Find where the given text appears and provide that cell's center as [X, Y] coordinate. 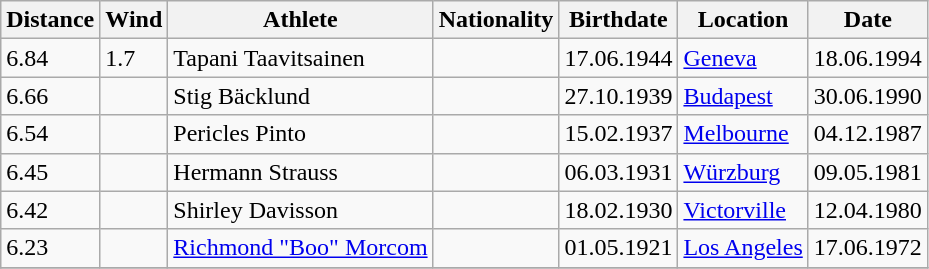
Geneva [743, 58]
27.10.1939 [618, 96]
Nationality [496, 20]
6.45 [50, 172]
Richmond "Boo" Morcom [300, 248]
04.12.1987 [868, 134]
09.05.1981 [868, 172]
12.04.1980 [868, 210]
18.02.1930 [618, 210]
Birthdate [618, 20]
6.54 [50, 134]
Date [868, 20]
Athlete [300, 20]
Melbourne [743, 134]
6.84 [50, 58]
6.66 [50, 96]
6.42 [50, 210]
01.05.1921 [618, 248]
Victorville [743, 210]
17.06.1972 [868, 248]
Stig Bäcklund [300, 96]
Pericles Pinto [300, 134]
1.7 [134, 58]
18.06.1994 [868, 58]
Budapest [743, 96]
15.02.1937 [618, 134]
30.06.1990 [868, 96]
Wind [134, 20]
Hermann Strauss [300, 172]
17.06.1944 [618, 58]
Distance [50, 20]
6.23 [50, 248]
Los Angeles [743, 248]
Shirley Davisson [300, 210]
06.03.1931 [618, 172]
Tapani Taavitsainen [300, 58]
Location [743, 20]
Würzburg [743, 172]
